Search for the cell housing the specified text and yield its [x, y] center coordinate. 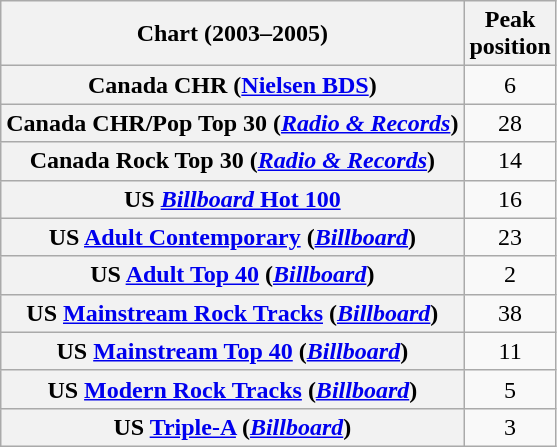
US Adult Top 40 (Billboard) [232, 275]
US Triple-A (Billboard) [232, 427]
28 [510, 123]
US Adult Contemporary (Billboard) [232, 237]
6 [510, 85]
Peakposition [510, 34]
US Mainstream Top 40 (Billboard) [232, 351]
US Billboard Hot 100 [232, 199]
38 [510, 313]
14 [510, 161]
US Modern Rock Tracks (Billboard) [232, 389]
Canada CHR (Nielsen BDS) [232, 85]
11 [510, 351]
23 [510, 237]
Chart (2003–2005) [232, 34]
Canada CHR/Pop Top 30 (Radio & Records) [232, 123]
Canada Rock Top 30 (Radio & Records) [232, 161]
US Mainstream Rock Tracks (Billboard) [232, 313]
5 [510, 389]
16 [510, 199]
2 [510, 275]
3 [510, 427]
